Return (X, Y) of the center of cell containing provided text 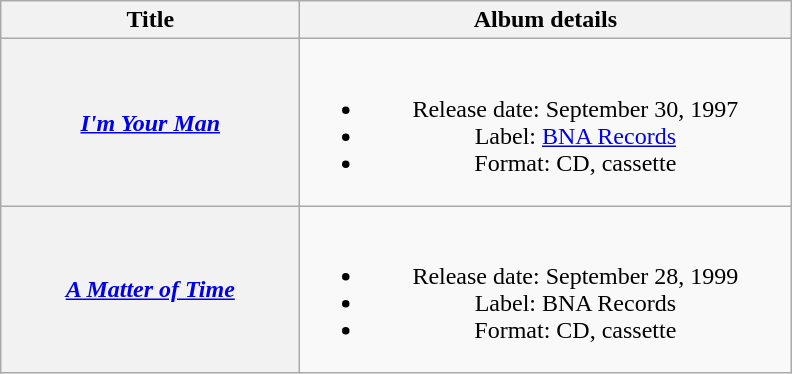
Album details (546, 20)
Title (150, 20)
A Matter of Time (150, 290)
Release date: September 30, 1997Label: BNA RecordsFormat: CD, cassette (546, 122)
Release date: September 28, 1999Label: BNA RecordsFormat: CD, cassette (546, 290)
I'm Your Man (150, 122)
